For the text-containing cell, return its midpoint in [x, y] coordinate format. 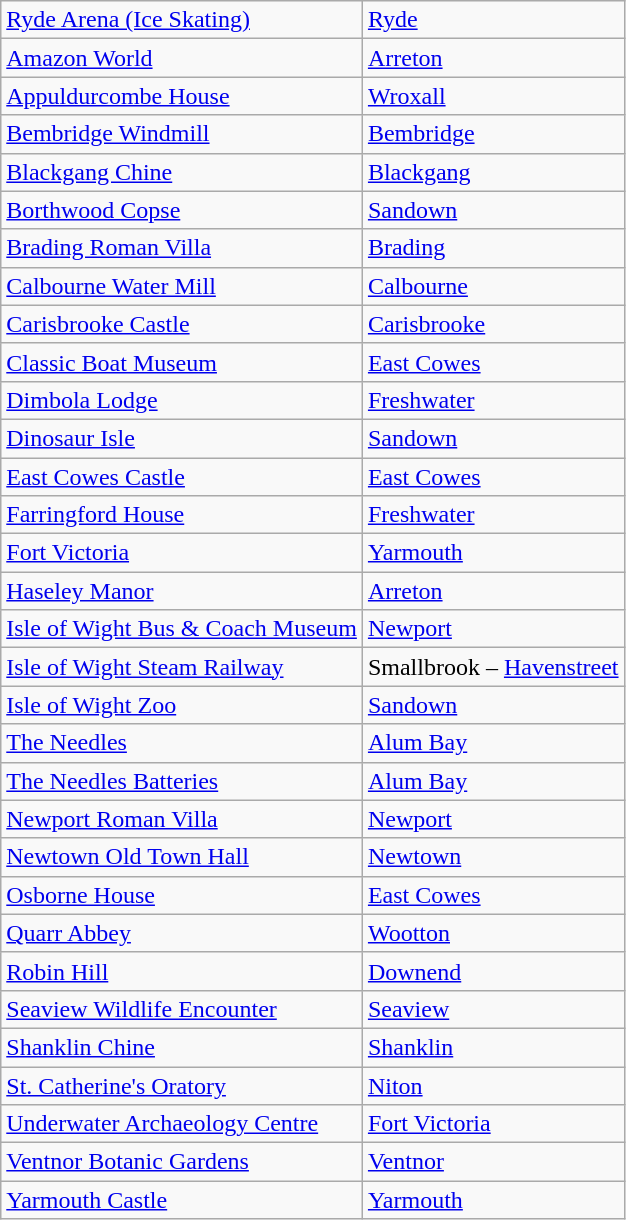
St. Catherine's Oratory [182, 1085]
Shanklin Chine [182, 1047]
Dimbola Lodge [182, 400]
Newport Roman Villa [182, 819]
Osborne House [182, 895]
Brading [493, 248]
Classic Boat Museum [182, 362]
Farringford House [182, 515]
Bembridge Windmill [182, 134]
Ventnor Botanic Gardens [182, 1162]
Wroxall [493, 96]
Blackgang Chine [182, 172]
Dinosaur Isle [182, 438]
Haseley Manor [182, 591]
Amazon World [182, 58]
Underwater Archaeology Centre [182, 1124]
Yarmouth Castle [182, 1200]
Isle of Wight Zoo [182, 705]
Isle of Wight Bus & Coach Museum [182, 629]
Blackgang [493, 172]
Newtown Old Town Hall [182, 857]
Robin Hill [182, 971]
The Needles Batteries [182, 781]
Smallbrook – Havenstreet [493, 667]
Brading Roman Villa [182, 248]
Carisbrooke [493, 324]
Ventnor [493, 1162]
Ryde Arena (Ice Skating) [182, 20]
Wootton [493, 933]
Ryde [493, 20]
Isle of Wight Steam Railway [182, 667]
Carisbrooke Castle [182, 324]
Shanklin [493, 1047]
Calbourne [493, 286]
Appuldurcombe House [182, 96]
Downend [493, 971]
Seaview [493, 1009]
Niton [493, 1085]
Newtown [493, 857]
Seaview Wildlife Encounter [182, 1009]
Borthwood Copse [182, 210]
The Needles [182, 743]
Quarr Abbey [182, 933]
East Cowes Castle [182, 477]
Bembridge [493, 134]
Calbourne Water Mill [182, 286]
